Detect which cell encompasses the target text, then output its [X, Y] center coordinate. 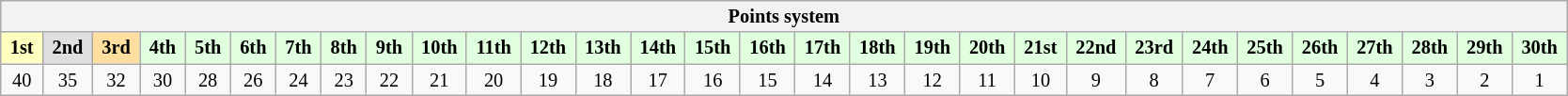
12th [548, 48]
26 [253, 80]
26th [1320, 48]
35 [68, 80]
30 [163, 80]
5th [208, 48]
24th [1210, 48]
11th [493, 48]
18th [877, 48]
10th [439, 48]
6 [1264, 80]
10 [1040, 80]
1st [23, 48]
30th [1539, 48]
21st [1040, 48]
25th [1264, 48]
Points system [784, 16]
22 [389, 80]
28th [1430, 48]
24 [298, 80]
15 [767, 80]
11 [987, 80]
7 [1210, 80]
23rd [1154, 48]
13 [877, 80]
22nd [1096, 48]
9th [389, 48]
23 [344, 80]
1 [1539, 80]
9 [1096, 80]
19th [933, 48]
13th [603, 48]
7th [298, 48]
14 [823, 80]
20 [493, 80]
8 [1154, 80]
28 [208, 80]
18 [603, 80]
6th [253, 48]
29th [1484, 48]
2 [1484, 80]
15th [713, 48]
4 [1374, 80]
16 [713, 80]
14th [658, 48]
17 [658, 80]
5 [1320, 80]
32 [116, 80]
2nd [68, 48]
3rd [116, 48]
21 [439, 80]
12 [933, 80]
4th [163, 48]
17th [823, 48]
16th [767, 48]
27th [1374, 48]
40 [23, 80]
3 [1430, 80]
19 [548, 80]
8th [344, 48]
20th [987, 48]
